Scan for the cell matching the given text and deliver its (X, Y) coordinate at center. 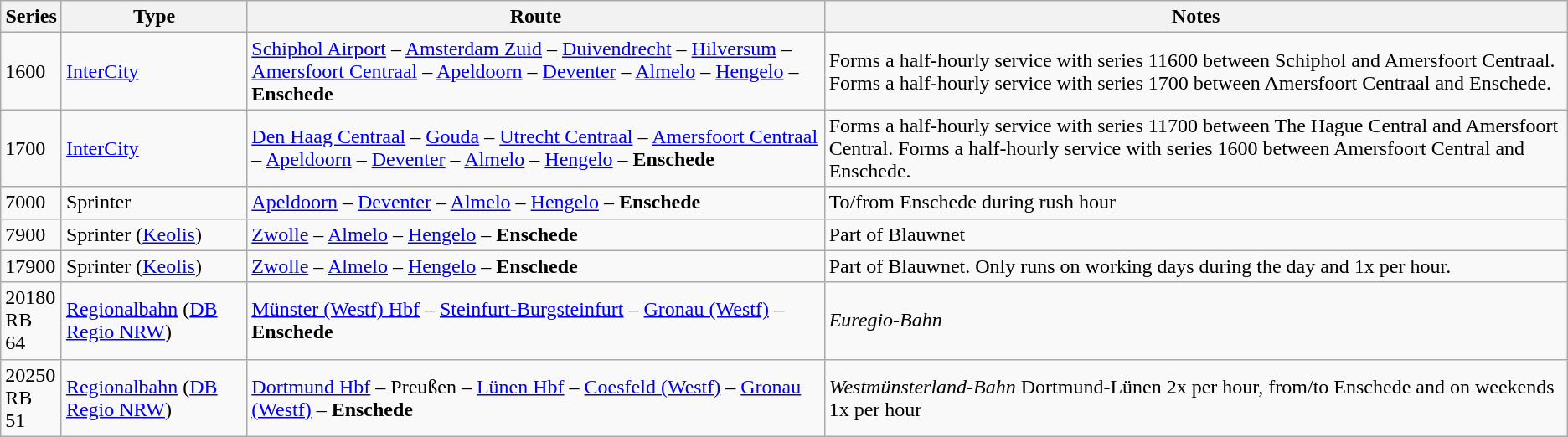
Apeldoorn – Deventer – Almelo – Hengelo – Enschede (536, 203)
20180RB 64 (32, 321)
1600 (32, 71)
Sprinter (154, 203)
Part of Blauwnet (1196, 234)
7900 (32, 234)
Münster (Westf) Hbf – Steinfurt-Burgsteinfurt – Gronau (Westf) – Enschede (536, 321)
Type (154, 17)
Dortmund Hbf – Preußen – Lünen Hbf – Coesfeld (Westf) – Gronau (Westf) – Enschede (536, 398)
To/from Enschede during rush hour (1196, 203)
Route (536, 17)
Notes (1196, 17)
Euregio-Bahn (1196, 321)
Den Haag Centraal – Gouda – Utrecht Centraal – Amersfoort Centraal – Apeldoorn – Deventer – Almelo – Hengelo – Enschede (536, 148)
Westmünsterland-Bahn Dortmund-Lünen 2x per hour, from/to Enschede and on weekends 1x per hour (1196, 398)
Series (32, 17)
Schiphol Airport – Amsterdam Zuid – Duivendrecht – Hilversum – Amersfoort Centraal – Apeldoorn – Deventer – Almelo – Hengelo – Enschede (536, 71)
Part of Blauwnet. Only runs on working days during the day and 1x per hour. (1196, 266)
20250RB 51 (32, 398)
17900 (32, 266)
7000 (32, 203)
1700 (32, 148)
